Identify which cell holds the provided text, then report its [X, Y] central coordinate. 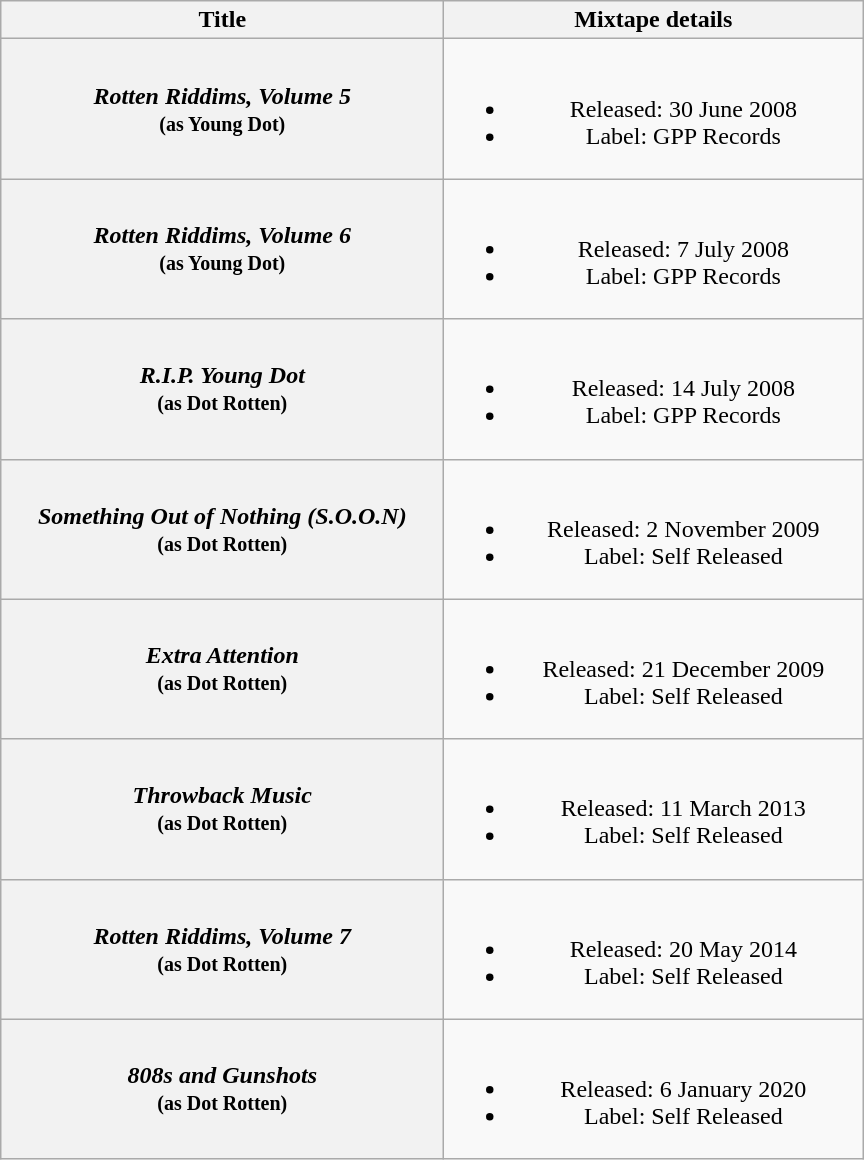
Released: 11 March 2013Label: Self Released [654, 809]
Released: 2 November 2009Label: Self Released [654, 529]
Released: 7 July 2008Label: GPP Records [654, 249]
Throwback Music(as Dot Rotten) [222, 809]
Released: 21 December 2009Label: Self Released [654, 669]
Title [222, 20]
Released: 14 July 2008Label: GPP Records [654, 389]
Released: 6 January 2020Label: Self Released [654, 1089]
Mixtape details [654, 20]
Released: 30 June 2008Label: GPP Records [654, 109]
R.I.P. Young Dot(as Dot Rotten) [222, 389]
Rotten Riddims, Volume 6(as Young Dot) [222, 249]
Rotten Riddims, Volume 5(as Young Dot) [222, 109]
808s and Gunshots(as Dot Rotten) [222, 1089]
Something Out of Nothing (S.O.O.N)(as Dot Rotten) [222, 529]
Rotten Riddims, Volume 7(as Dot Rotten) [222, 949]
Extra Attention(as Dot Rotten) [222, 669]
Released: 20 May 2014Label: Self Released [654, 949]
